Search for the cell housing the specified text and yield its (X, Y) center coordinate. 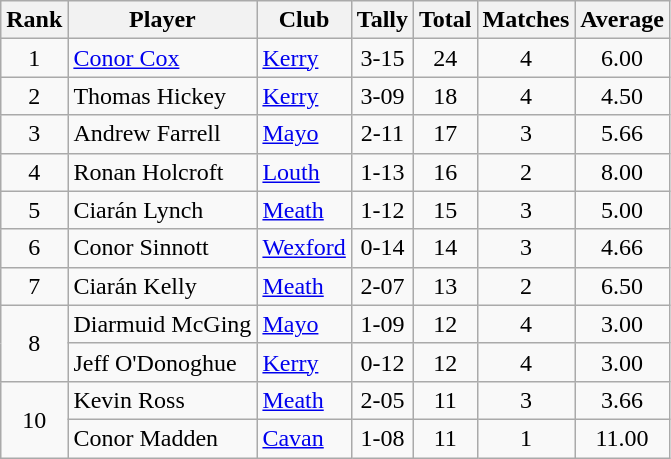
18 (446, 96)
1-13 (382, 172)
2-07 (382, 286)
3-09 (382, 96)
Kevin Ross (162, 400)
Player (162, 20)
1-12 (382, 210)
Andrew Farrell (162, 134)
Jeff O'Donoghue (162, 362)
15 (446, 210)
Conor Cox (162, 58)
Club (304, 20)
4.66 (622, 248)
13 (446, 286)
Diarmuid McGing (162, 324)
8 (34, 343)
2-11 (382, 134)
1-09 (382, 324)
24 (446, 58)
Thomas Hickey (162, 96)
17 (446, 134)
5.00 (622, 210)
Total (446, 20)
Conor Sinnott (162, 248)
6.00 (622, 58)
Louth (304, 172)
1-08 (382, 438)
Conor Madden (162, 438)
6 (34, 248)
3.66 (622, 400)
4.50 (622, 96)
5.66 (622, 134)
6.50 (622, 286)
14 (446, 248)
11.00 (622, 438)
Average (622, 20)
8.00 (622, 172)
0-14 (382, 248)
Ronan Holcroft (162, 172)
Cavan (304, 438)
16 (446, 172)
Tally (382, 20)
0-12 (382, 362)
10 (34, 419)
7 (34, 286)
Wexford (304, 248)
Matches (526, 20)
5 (34, 210)
3-15 (382, 58)
2-05 (382, 400)
Ciarán Lynch (162, 210)
Ciarán Kelly (162, 286)
Rank (34, 20)
